Return the [x, y] coordinate for the center point of the cell that contains the specified text.  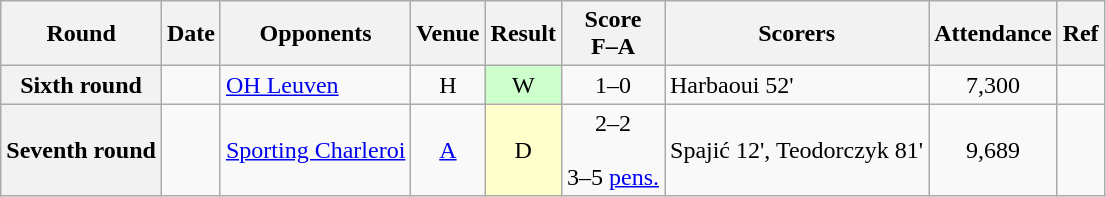
Opponents [315, 34]
Result [523, 34]
Spajić 12', Teodorczyk 81' [796, 150]
2–2 3–5 pens. [612, 150]
ScoreF–A [612, 34]
Scorers [796, 34]
Attendance [993, 34]
D [523, 150]
Sporting Charleroi [315, 150]
1–0 [612, 85]
Harbaoui 52' [796, 85]
Ref [1080, 34]
Date [190, 34]
9,689 [993, 150]
H [448, 85]
Round [82, 34]
Sixth round [82, 85]
Seventh round [82, 150]
7,300 [993, 85]
A [448, 150]
W [523, 85]
Venue [448, 34]
OH Leuven [315, 85]
